Return (X, Y) of the center of cell containing provided text 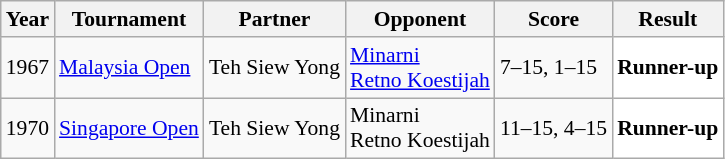
Year (28, 19)
Tournament (129, 19)
1970 (28, 128)
1967 (28, 68)
11–15, 4–15 (554, 128)
Opponent (420, 19)
Malaysia Open (129, 68)
7–15, 1–15 (554, 68)
Singapore Open (129, 128)
Result (668, 19)
Score (554, 19)
Partner (274, 19)
